Detect which cell encompasses the target text, then output its [X, Y] center coordinate. 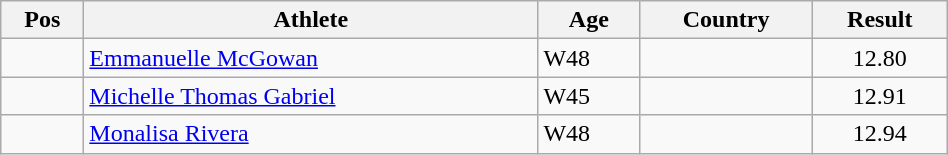
Michelle Thomas Gabriel [311, 96]
Athlete [311, 20]
12.80 [880, 58]
12.94 [880, 134]
W45 [589, 96]
12.91 [880, 96]
Emmanuelle McGowan [311, 58]
Result [880, 20]
Monalisa Rivera [311, 134]
Country [726, 20]
Pos [42, 20]
Age [589, 20]
